Capture the cell that displays the provided text and extract its (X, Y) central coordinate. 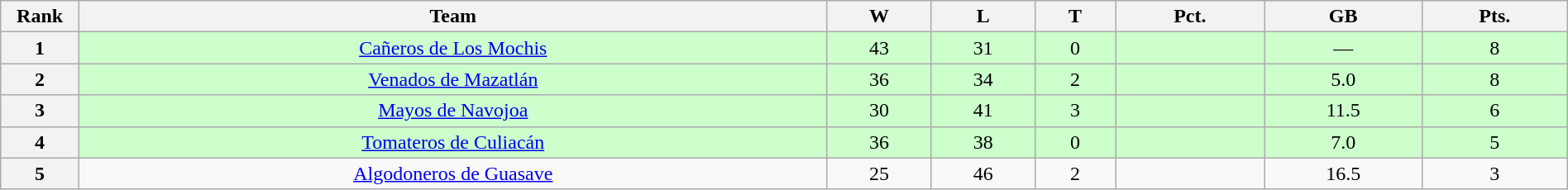
30 (879, 111)
Rank (40, 17)
38 (983, 142)
43 (879, 48)
Cañeros de Los Mochis (453, 48)
1 (40, 48)
4 (40, 142)
25 (879, 173)
Pct. (1191, 17)
Mayos de Navojoa (453, 111)
L (983, 17)
34 (983, 79)
6 (1494, 111)
W (879, 17)
16.5 (1343, 173)
11.5 (1343, 111)
41 (983, 111)
46 (983, 173)
Pts. (1494, 17)
5.0 (1343, 79)
7.0 (1343, 142)
Venados de Mazatlán (453, 79)
GB (1343, 17)
Algodoneros de Guasave (453, 173)
Team (453, 17)
31 (983, 48)
Tomateros de Culiacán (453, 142)
T (1075, 17)
— (1343, 48)
